Provide the [X, Y] coordinate of the cell's center where the given text is located.  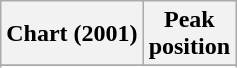
Peak position [189, 34]
Chart (2001) [72, 34]
